Extract the (x, y) coordinate from the center of the cell holding the provided text.  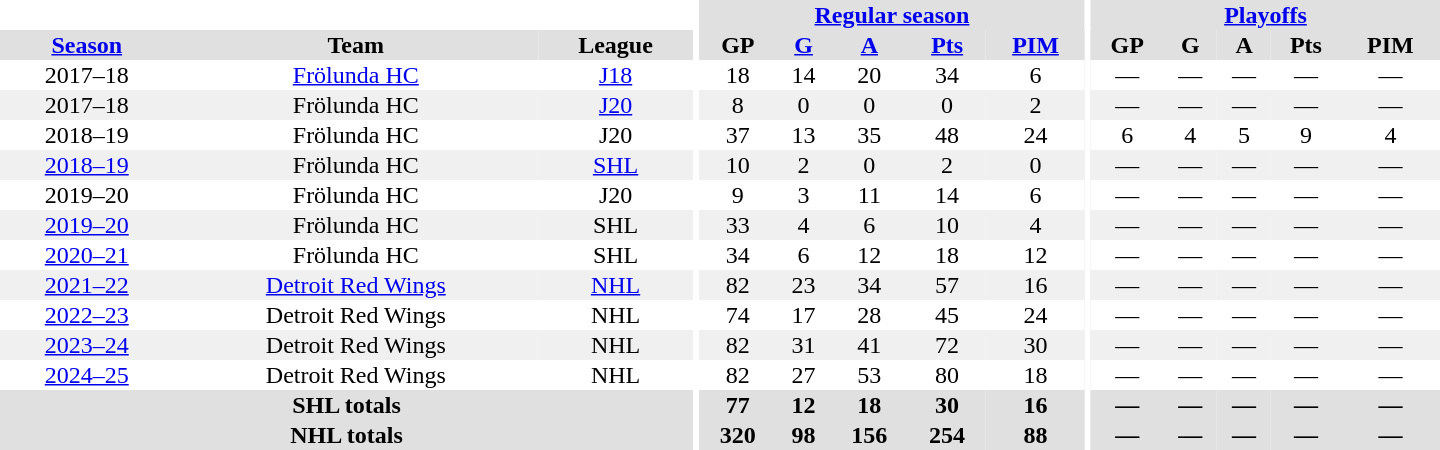
37 (738, 135)
5 (1244, 135)
NHL totals (346, 435)
53 (870, 375)
80 (947, 375)
74 (738, 315)
2020–21 (86, 255)
Team (356, 45)
League (616, 45)
11 (870, 195)
2021–22 (86, 285)
98 (804, 435)
23 (804, 285)
31 (804, 345)
57 (947, 285)
254 (947, 435)
72 (947, 345)
320 (738, 435)
SHL totals (346, 405)
Regular season (892, 15)
20 (870, 75)
88 (1036, 435)
28 (870, 315)
2022–23 (86, 315)
13 (804, 135)
156 (870, 435)
Season (86, 45)
2024–25 (86, 375)
45 (947, 315)
8 (738, 105)
J18 (616, 75)
Playoffs (1266, 15)
48 (947, 135)
41 (870, 345)
2023–24 (86, 345)
17 (804, 315)
77 (738, 405)
27 (804, 375)
3 (804, 195)
35 (870, 135)
33 (738, 225)
